Scan for the cell matching the given text and deliver its (X, Y) coordinate at center. 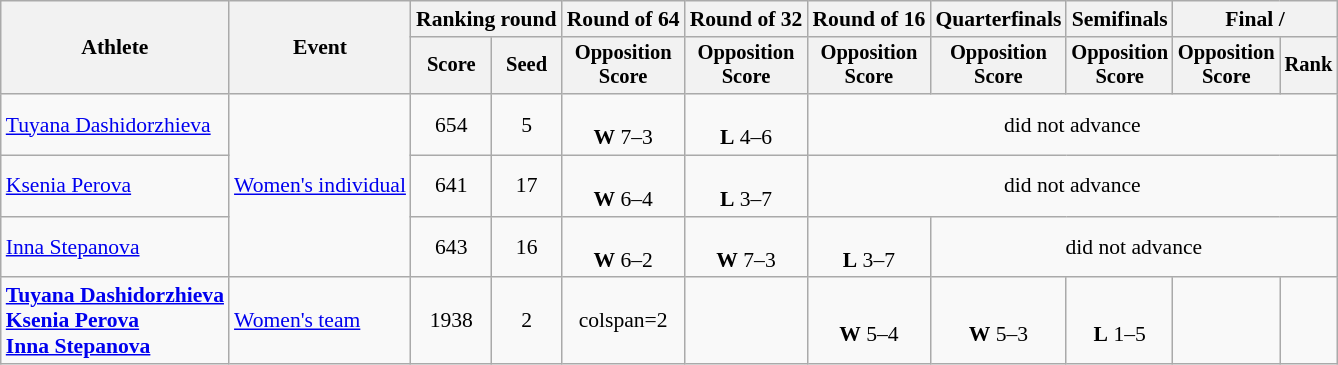
W 6–2 (624, 248)
L 4–6 (746, 124)
Inna Stepanova (115, 248)
2 (527, 322)
Semifinals (1120, 19)
5 (527, 124)
Seed (527, 66)
17 (527, 186)
W 5–3 (998, 322)
L 1–5 (1120, 322)
Score (452, 66)
641 (452, 186)
Ksenia Perova (115, 186)
Event (320, 48)
Final / (1255, 19)
Rank (1309, 66)
Athlete (115, 48)
Ranking round (486, 19)
Women's team (320, 322)
654 (452, 124)
Tuyana DashidorzhievaKsenia PerovaInna Stepanova (115, 322)
643 (452, 248)
Women's individual (320, 186)
Round of 64 (624, 19)
Round of 32 (746, 19)
Quarterfinals (998, 19)
W 5–4 (868, 322)
W 6–4 (624, 186)
Tuyana Dashidorzhieva (115, 124)
16 (527, 248)
colspan=2 (624, 322)
1938 (452, 322)
Round of 16 (868, 19)
